Find where the given text appears and provide that cell's center as (x, y) coordinate. 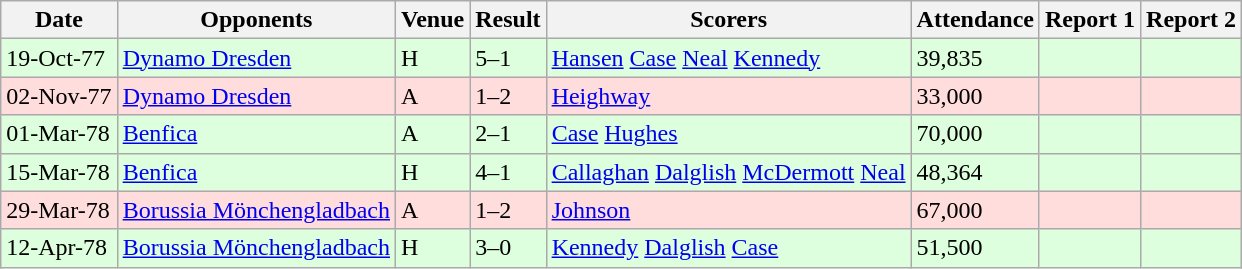
51,500 (975, 248)
29-Mar-78 (59, 210)
Date (59, 20)
3–0 (508, 248)
33,000 (975, 96)
01-Mar-78 (59, 134)
02-Nov-77 (59, 96)
Scorers (728, 20)
5–1 (508, 58)
Callaghan Dalglish McDermott Neal (728, 172)
12-Apr-78 (59, 248)
19-Oct-77 (59, 58)
Venue (432, 20)
70,000 (975, 134)
Johnson (728, 210)
4–1 (508, 172)
Attendance (975, 20)
Result (508, 20)
Hansen Case Neal Kennedy (728, 58)
Report 1 (1090, 20)
Heighway (728, 96)
Case Hughes (728, 134)
2–1 (508, 134)
Opponents (256, 20)
48,364 (975, 172)
Report 2 (1192, 20)
Kennedy Dalglish Case (728, 248)
39,835 (975, 58)
67,000 (975, 210)
15-Mar-78 (59, 172)
